Locate the cell with the specified text and output its [x, y] center coordinate. 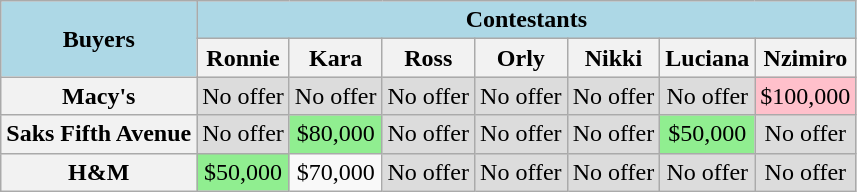
$80,000 [336, 134]
Orly [522, 58]
H&M [99, 172]
$70,000 [336, 172]
Contestants [526, 20]
Macy's [99, 96]
Saks Fifth Avenue [99, 134]
Ronnie [244, 58]
Nzimiro [806, 58]
$100,000 [806, 96]
Ross [428, 58]
Nikki [614, 58]
Kara [336, 58]
Luciana [708, 58]
Buyers [99, 39]
